Capture the cell that displays the provided text and extract its [X, Y] central coordinate. 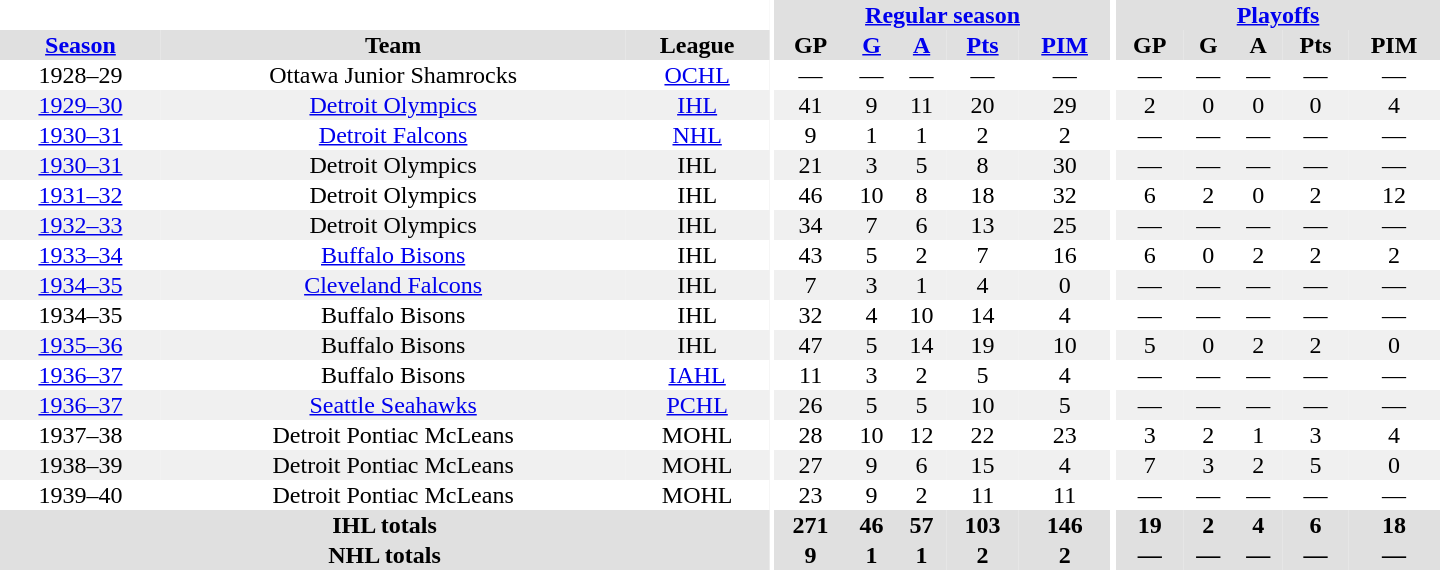
1935–36 [80, 345]
Cleveland Falcons [393, 285]
28 [811, 435]
25 [1065, 225]
OCHL [697, 75]
30 [1065, 165]
21 [811, 165]
22 [983, 435]
103 [983, 525]
41 [811, 105]
57 [922, 525]
15 [983, 465]
27 [811, 465]
IHL totals [384, 525]
1928–29 [80, 75]
47 [811, 345]
NHL [697, 135]
16 [1065, 255]
1932–33 [80, 225]
26 [811, 405]
Seattle Seahawks [393, 405]
1929–30 [80, 105]
Ottawa Junior Shamrocks [393, 75]
34 [811, 225]
29 [1065, 105]
1938–39 [80, 465]
NHL totals [384, 555]
1939–40 [80, 495]
1931–32 [80, 195]
1933–34 [80, 255]
Playoffs [1278, 15]
13 [983, 225]
Regular season [943, 15]
Team [393, 45]
1937–38 [80, 435]
20 [983, 105]
271 [811, 525]
146 [1065, 525]
Detroit Falcons [393, 135]
43 [811, 255]
IAHL [697, 375]
Season [80, 45]
League [697, 45]
PCHL [697, 405]
